Pinpoint the cell where the given text exists, returning its (x, y) midpoint coordinate. 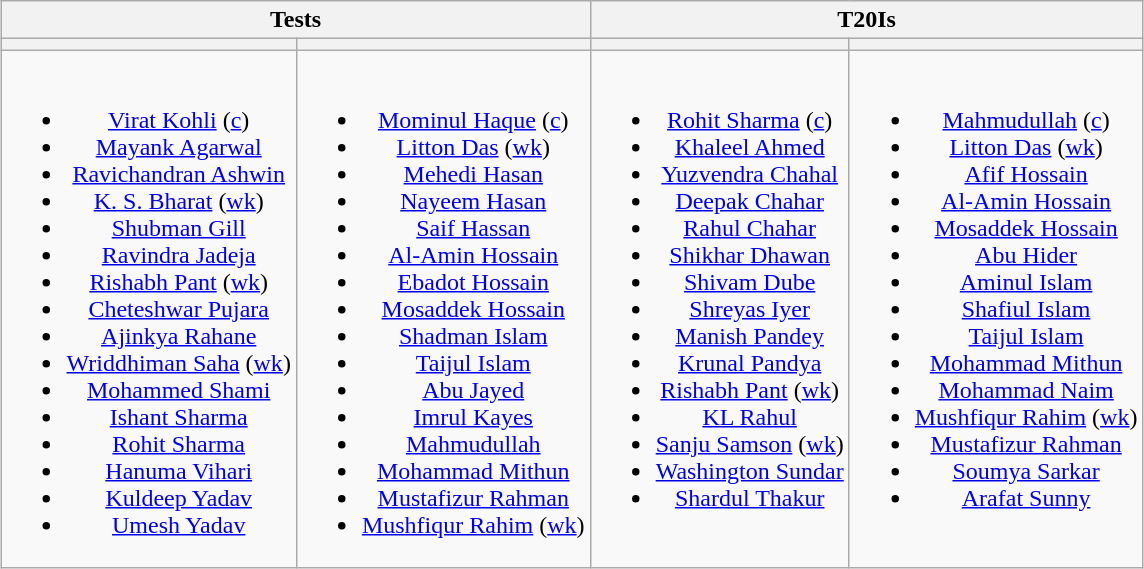
T20Is (866, 20)
Tests (296, 20)
